Pinpoint the cell where the given text exists, returning its (x, y) midpoint coordinate. 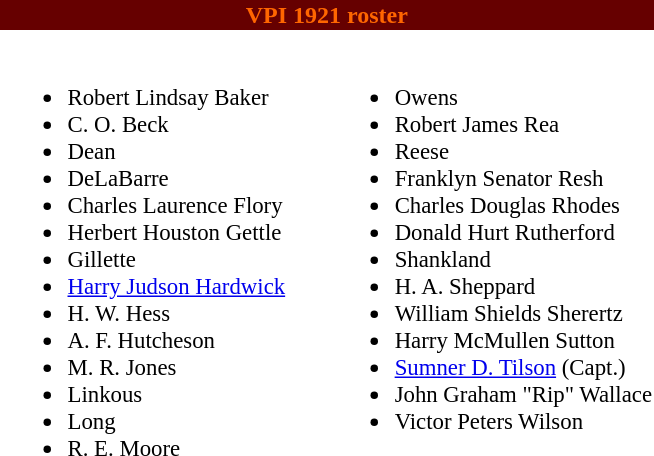
VPI 1921 roster (327, 15)
